Scan for the cell matching the given text and deliver its [X, Y] coordinate at center. 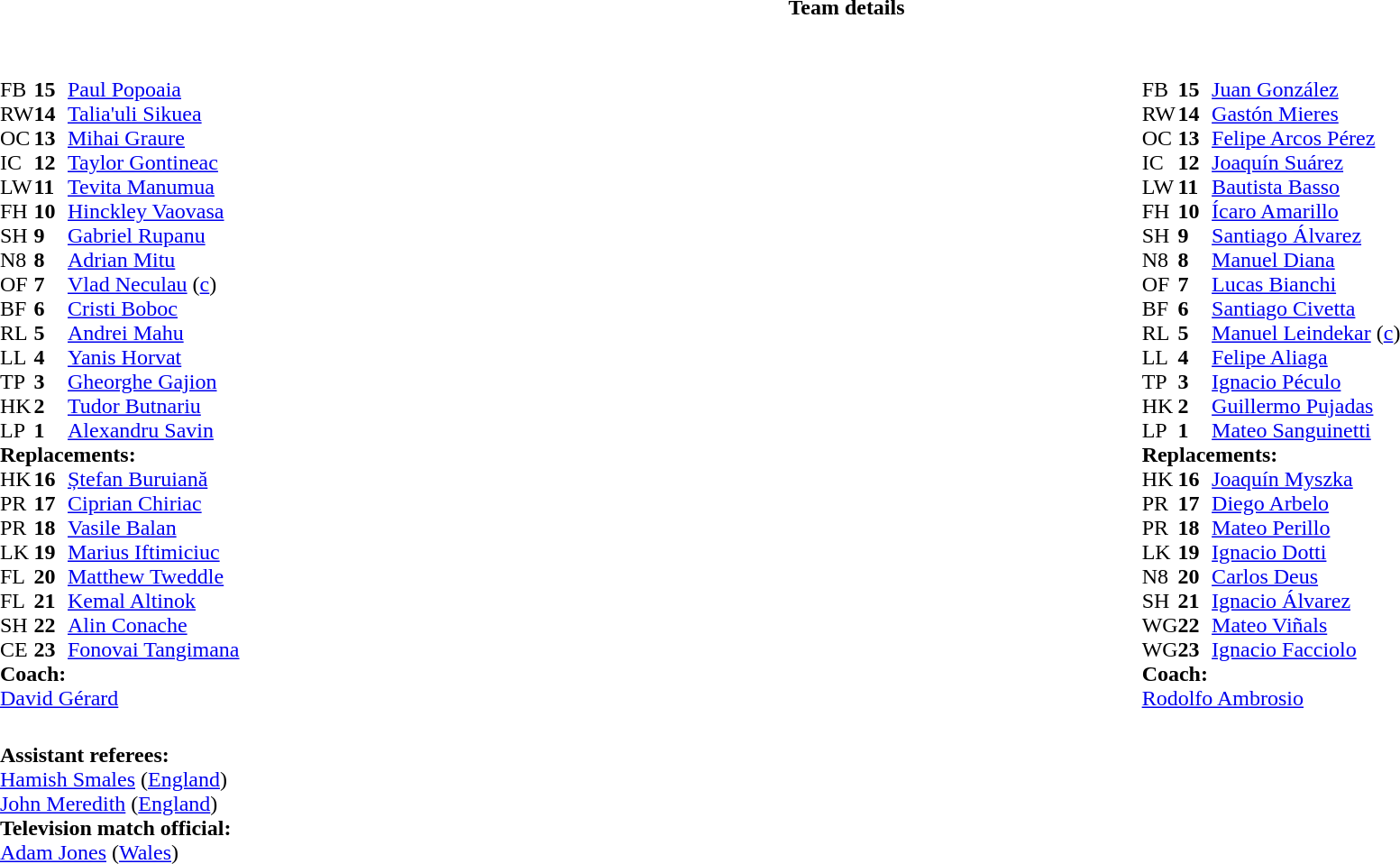
Alin Conache [153, 626]
Juan González [1305, 90]
Yanis Horvat [153, 357]
Ícaro Amarillo [1305, 211]
Joaquín Myszka [1305, 480]
Mateo Sanguinetti [1305, 431]
Santiago Álvarez [1305, 236]
Kemal Altinok [153, 601]
Replacements: [120, 455]
Fonovai Tangimana [153, 649]
Vasile Balan [153, 529]
Ștefan Buruiană [153, 480]
Gheorghe Gajion [153, 382]
Talia'uli Sikuea [153, 114]
Paul Popoaia [153, 90]
Santiago Civetta [1305, 308]
Vlad Neculau (c) [153, 285]
Lucas Bianchi [1305, 285]
Carlos Deus [1305, 577]
Ignacio Facciolo [1305, 649]
Hinckley Vaovasa [153, 211]
David Gérard [120, 698]
Mateo Viñals [1305, 626]
CE [17, 649]
Taylor Gontineac [153, 162]
Felipe Arcos Pérez [1305, 139]
Bautista Basso [1305, 188]
Joaquín Suárez [1305, 162]
Adrian Mitu [153, 260]
Tevita Manumua [153, 188]
Felipe Aliaga [1305, 357]
Cristi Boboc [153, 308]
Marius Iftimiciuc [153, 552]
Andrei Mahu [153, 334]
Tudor Butnariu [153, 406]
Mateo Perillo [1305, 529]
Ignacio Dotti [1305, 552]
Guillermo Pujadas [1305, 406]
Mihai Graure [153, 139]
Manuel Diana [1305, 260]
Manuel Leindekar (c) [1305, 334]
Gabriel Rupanu [153, 236]
Coach: [120, 675]
Gastón Mieres [1305, 114]
Diego Arbelo [1305, 503]
Ciprian Chiriac [153, 503]
Matthew Tweddle [153, 577]
Alexandru Savin [153, 431]
Ignacio Péculo [1305, 382]
Ignacio Álvarez [1305, 601]
